From the cell containing the given text, extract its center point as (X, Y) coordinate. 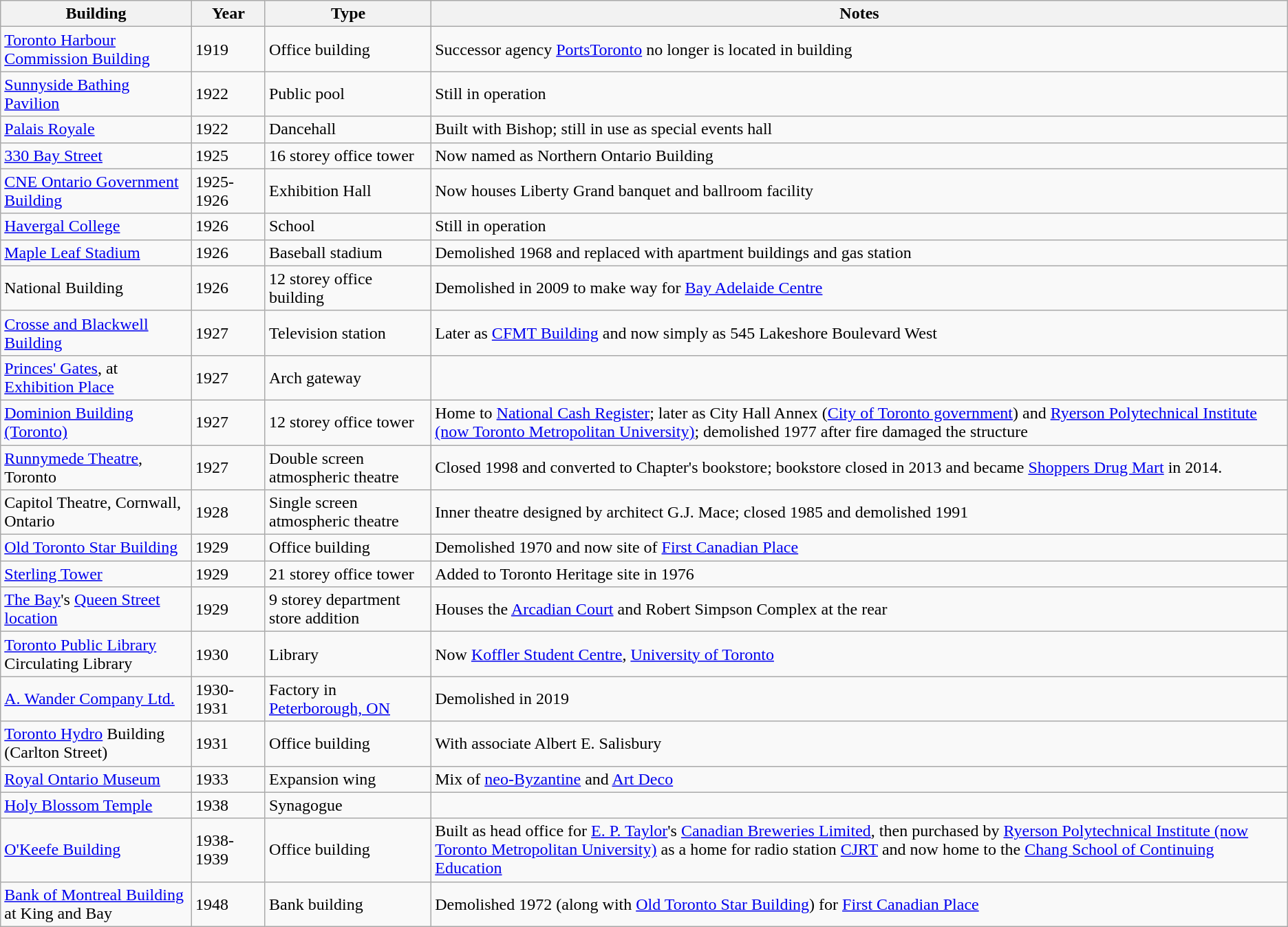
Demolished 1968 and replaced with apartment buildings and gas station (860, 253)
Television station (348, 333)
Factory in Peterborough, ON (348, 699)
Princes' Gates, at Exhibition Place (96, 377)
1938-1939 (228, 850)
1925-1926 (228, 191)
1931 (228, 743)
1928 (228, 512)
CNE Ontario Government Building (96, 191)
Demolished in 2019 (860, 699)
Notes (860, 14)
National Building (96, 288)
Library (348, 654)
Sunnyside Bathing Pavilion (96, 94)
Bank building (348, 904)
Palais Royale (96, 129)
Toronto Harbour Commission Building (96, 50)
Type (348, 14)
Sterling Tower (96, 574)
Building (96, 14)
Single screen atmospheric theatre (348, 512)
Old Toronto Star Building (96, 548)
Houses the Arcadian Court and Robert Simpson Complex at the rear (860, 610)
Bank of Montreal Building at King and Bay (96, 904)
School (348, 226)
Maple Leaf Stadium (96, 253)
Mix of neo-Byzantine and Art Deco (860, 779)
Demolished 1972 (along with Old Toronto Star Building) for First Canadian Place (860, 904)
Later as CFMT Building and now simply as 545 Lakeshore Boulevard West (860, 333)
Holy Blossom Temple (96, 805)
Inner theatre designed by architect G.J. Mace; closed 1985 and demolished 1991 (860, 512)
Royal Ontario Museum (96, 779)
Dominion Building (Toronto) (96, 423)
Demolished in 2009 to make way for Bay Adelaide Centre (860, 288)
1938 (228, 805)
With associate Albert E. Salisbury (860, 743)
Havergal College (96, 226)
1925 (228, 156)
9 storey department store addition (348, 610)
Dancehall (348, 129)
Public pool (348, 94)
O'Keefe Building (96, 850)
21 storey office tower (348, 574)
330 Bay Street (96, 156)
1930-1931 (228, 699)
12 storey office building (348, 288)
Added to Toronto Heritage site in 1976 (860, 574)
Expansion wing (348, 779)
The Bay's Queen Street location (96, 610)
Now named as Northern Ontario Building (860, 156)
1948 (228, 904)
Demolished 1970 and now site of First Canadian Place (860, 548)
1933 (228, 779)
Capitol Theatre, Cornwall, Ontario (96, 512)
Toronto Public Library Circulating Library (96, 654)
Now Koffler Student Centre, University of Toronto (860, 654)
1919 (228, 50)
16 storey office tower (348, 156)
Baseball stadium (348, 253)
Runnymede Theatre, Toronto (96, 467)
Now houses Liberty Grand banquet and ballroom facility (860, 191)
Successor agency PortsToronto no longer is located in building (860, 50)
12 storey office tower (348, 423)
Double screen atmospheric theatre (348, 467)
Exhibition Hall (348, 191)
Built with Bishop; still in use as special events hall (860, 129)
Toronto Hydro Building (Carlton Street) (96, 743)
Arch gateway (348, 377)
Crosse and Blackwell Building (96, 333)
1930 (228, 654)
Synagogue (348, 805)
Year (228, 14)
Closed 1998 and converted to Chapter's bookstore; bookstore closed in 2013 and became Shoppers Drug Mart in 2014. (860, 467)
A. Wander Company Ltd. (96, 699)
